Search for the cell housing the specified text and yield its [x, y] center coordinate. 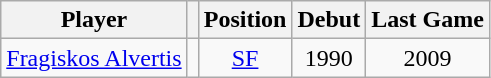
1990 [329, 58]
Debut [329, 20]
SF [245, 58]
Player [94, 20]
Last Game [428, 20]
2009 [428, 58]
Position [245, 20]
Fragiskos Alvertis [94, 58]
